Find where the given text appears and provide that cell's center as [x, y] coordinate. 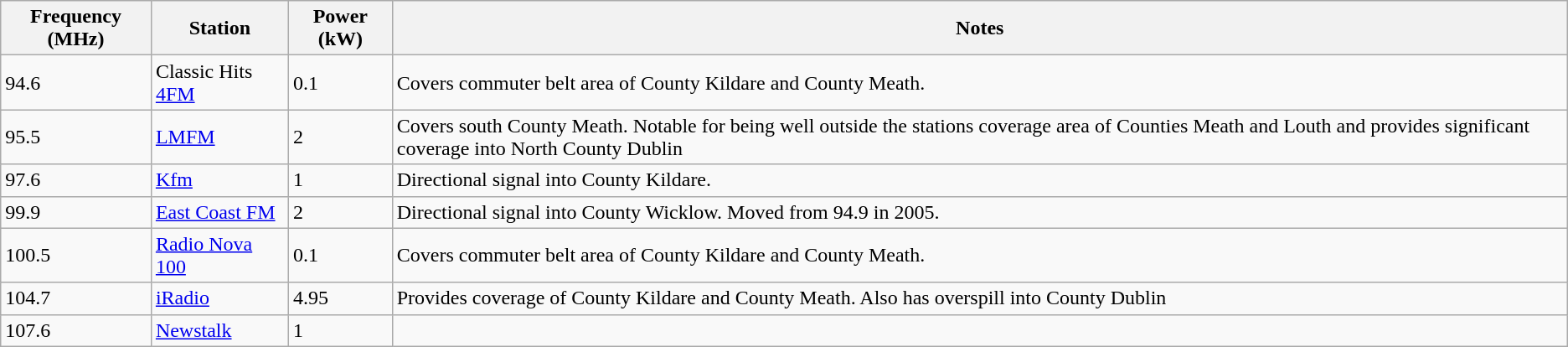
East Coast FM [219, 212]
LMFM [219, 137]
Frequency (MHz) [76, 28]
4.95 [340, 298]
97.6 [76, 180]
95.5 [76, 137]
Station [219, 28]
Provides coverage of County Kildare and County Meath. Also has overspill into County Dublin [980, 298]
99.9 [76, 212]
iRadio [219, 298]
Kfm [219, 180]
Newstalk [219, 330]
104.7 [76, 298]
Power (kW) [340, 28]
Directional signal into County Wicklow. Moved from 94.9 in 2005. [980, 212]
Classic Hits 4FM [219, 82]
94.6 [76, 82]
107.6 [76, 330]
Notes [980, 28]
Directional signal into County Kildare. [980, 180]
Radio Nova 100 [219, 255]
100.5 [76, 255]
